Scan for the cell matching the given text and deliver its (x, y) coordinate at center. 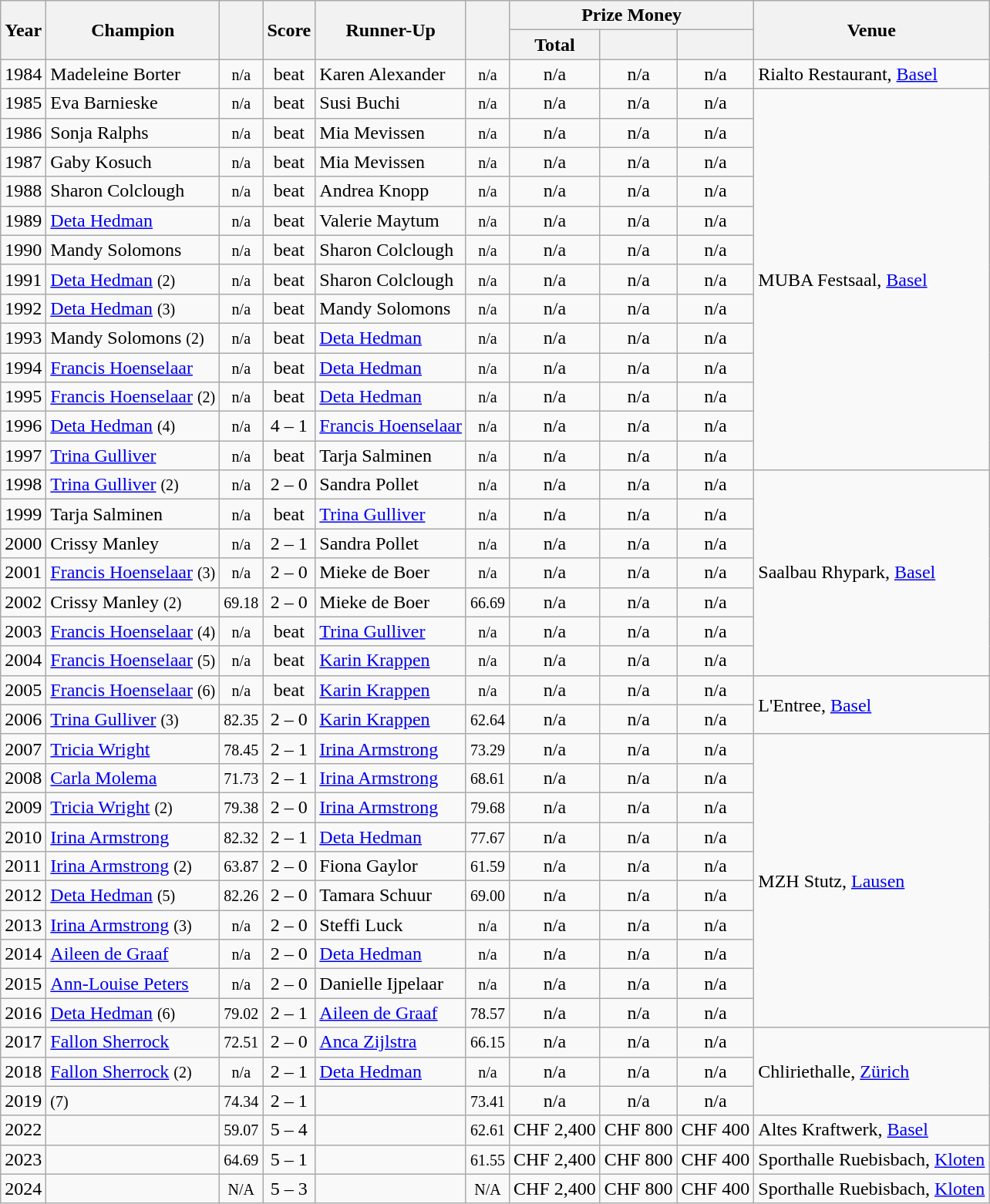
2002 (23, 602)
66.69 (487, 602)
Trina Gulliver (2) (133, 485)
72.51 (241, 1042)
77.67 (487, 836)
62.61 (487, 1130)
Deta Hedman (3) (133, 308)
82.32 (241, 836)
Venue (871, 30)
2018 (23, 1071)
2000 (23, 543)
2015 (23, 984)
Fallon Sherrock (133, 1042)
1990 (23, 250)
79.68 (487, 807)
2013 (23, 925)
MUBA Festsaal, Basel (871, 279)
Carla Molema (133, 778)
Chliriethalle, Zürich (871, 1071)
Susi Buchi (391, 103)
2019 (23, 1101)
Irina Armstrong (3) (133, 925)
59.07 (241, 1130)
Saalbau Rhypark, Basel (871, 573)
MZH Stutz, Lausen (871, 880)
1992 (23, 308)
Deta Hedman (5) (133, 896)
Steffi Luck (391, 925)
1991 (23, 279)
2014 (23, 954)
5 – 3 (289, 1189)
2022 (23, 1130)
Year (23, 30)
2012 (23, 896)
2016 (23, 1013)
68.61 (487, 778)
Andrea Knopp (391, 191)
Total (555, 45)
Score (289, 30)
2023 (23, 1159)
62.64 (487, 719)
Champion (133, 30)
1988 (23, 191)
Francis Hoenselaar (2) (133, 397)
2006 (23, 719)
78.57 (487, 1013)
61.55 (487, 1159)
73.41 (487, 1101)
69.00 (487, 896)
Madeleine Borter (133, 74)
L'Entree, Basel (871, 705)
Francis Hoenselaar (3) (133, 573)
Francis Hoenselaar (6) (133, 690)
5 – 4 (289, 1130)
Tricia Wright (2) (133, 807)
Rialto Restaurant, Basel (871, 74)
63.87 (241, 866)
1993 (23, 338)
82.35 (241, 719)
79.02 (241, 1013)
1987 (23, 162)
78.45 (241, 748)
2001 (23, 573)
2017 (23, 1042)
79.38 (241, 807)
Altes Kraftwerk, Basel (871, 1130)
1994 (23, 368)
Eva Barnieske (133, 103)
1995 (23, 397)
Francis Hoenselaar (4) (133, 631)
71.73 (241, 778)
Mandy Solomons (2) (133, 338)
82.26 (241, 896)
1984 (23, 74)
2005 (23, 690)
2011 (23, 866)
Karen Alexander (391, 74)
Crissy Manley (133, 543)
2007 (23, 748)
Deta Hedman (4) (133, 426)
Anca Zijlstra (391, 1042)
Deta Hedman (2) (133, 279)
74.34 (241, 1101)
5 – 1 (289, 1159)
Runner-Up (391, 30)
2004 (23, 661)
64.69 (241, 1159)
2024 (23, 1189)
1985 (23, 103)
Valerie Maytum (391, 220)
4 – 1 (289, 426)
Tamara Schuur (391, 896)
2008 (23, 778)
Deta Hedman (6) (133, 1013)
2010 (23, 836)
1986 (23, 133)
66.15 (487, 1042)
2003 (23, 631)
Ann-Louise Peters (133, 984)
1999 (23, 514)
Fallon Sherrock (2) (133, 1071)
Crissy Manley (2) (133, 602)
73.29 (487, 748)
1996 (23, 426)
Prize Money (632, 15)
1998 (23, 485)
Francis Hoenselaar (5) (133, 661)
61.59 (487, 866)
Fiona Gaylor (391, 866)
Irina Armstrong (2) (133, 866)
Tricia Wright (133, 748)
69.18 (241, 602)
Gaby Kosuch (133, 162)
Trina Gulliver (3) (133, 719)
(7) (133, 1101)
Sonja Ralphs (133, 133)
2009 (23, 807)
1997 (23, 456)
Danielle Ijpelaar (391, 984)
1989 (23, 220)
